Output the (X, Y) coordinate of the center of the cell containing the given text.  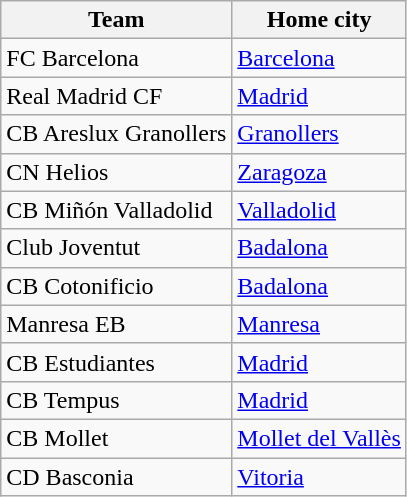
Team (116, 20)
Vitoria (320, 477)
Mollet del Vallès (320, 438)
CB Tempus (116, 400)
CB Areslux Granollers (116, 134)
Home city (320, 20)
Real Madrid CF (116, 96)
CD Basconia (116, 477)
Manresa (320, 324)
CB Mollet (116, 438)
CN Helios (116, 172)
CB Cotonificio (116, 286)
Granollers (320, 134)
Zaragoza (320, 172)
CB Miñón Valladolid (116, 210)
Barcelona (320, 58)
Club Joventut (116, 248)
FC Barcelona (116, 58)
Manresa EB (116, 324)
CB Estudiantes (116, 362)
Valladolid (320, 210)
